From the cell containing the given text, extract its center point as [x, y] coordinate. 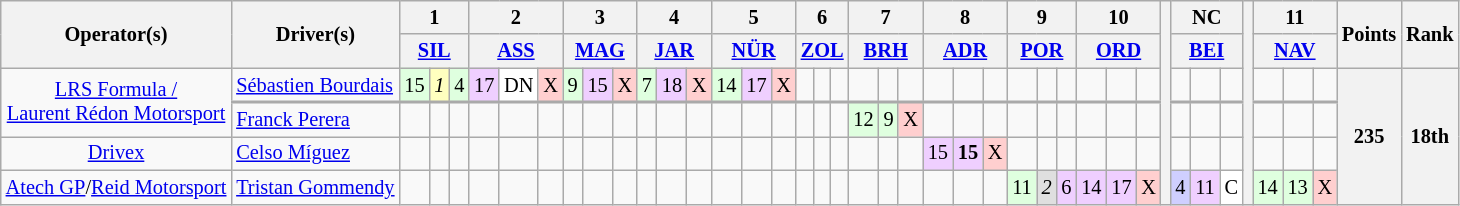
NÜR [753, 51]
MAG [600, 51]
Franck Perera [315, 119]
ADR [965, 51]
ORD [1118, 51]
ZOL [822, 51]
5 [753, 17]
13 [1298, 187]
235 [1369, 136]
NAV [1295, 51]
8 [965, 17]
DN [518, 85]
Points [1369, 34]
ASS [516, 51]
Tristan Gommendy [315, 187]
Operator(s) [116, 34]
Celso Míguez [315, 153]
12 [864, 119]
Rank [1430, 34]
Drivex [116, 153]
SIL [434, 51]
NC [1206, 17]
POR [1042, 51]
Atech GP/Reid Motorsport [116, 187]
Sébastien Bourdais [315, 85]
JAR [674, 51]
10 [1118, 17]
Driver(s) [315, 34]
C [1232, 187]
BRH [886, 51]
18 [672, 85]
18th [1430, 136]
LRS Formula /Laurent Rédon Motorsport [116, 102]
BEI [1206, 51]
3 [600, 17]
